Detect which cell encompasses the target text, then output its (x, y) center coordinate. 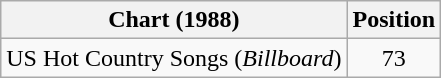
Position (394, 20)
Chart (1988) (174, 20)
73 (394, 58)
US Hot Country Songs (Billboard) (174, 58)
